Find where the given text appears and provide that cell's center as [x, y] coordinate. 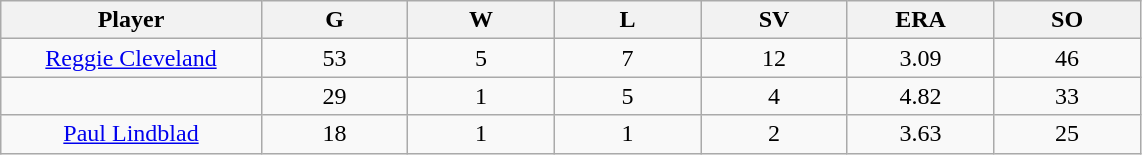
18 [334, 134]
12 [774, 58]
25 [1068, 134]
33 [1068, 96]
L [628, 20]
2 [774, 134]
Player [131, 20]
SV [774, 20]
3.09 [920, 58]
53 [334, 58]
3.63 [920, 134]
W [482, 20]
G [334, 20]
Reggie Cleveland [131, 58]
29 [334, 96]
46 [1068, 58]
4.82 [920, 96]
7 [628, 58]
ERA [920, 20]
4 [774, 96]
SO [1068, 20]
Paul Lindblad [131, 134]
